For the text-containing cell, return its midpoint in [x, y] coordinate format. 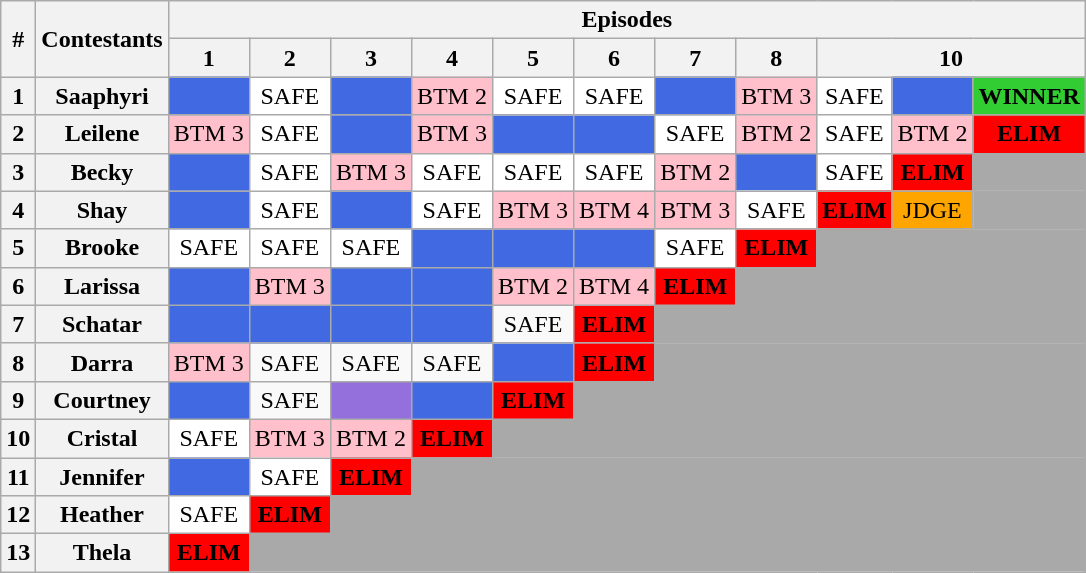
# [18, 39]
Courtney [102, 400]
WINNER [1029, 96]
Becky [102, 172]
Schatar [102, 324]
Contestants [102, 39]
JDGE [932, 210]
Brooke [102, 248]
Thela [102, 553]
Darra [102, 362]
Heather [102, 515]
13 [18, 553]
Shay [102, 210]
Saaphyri [102, 96]
9 [18, 400]
Cristal [102, 438]
Leilene [102, 134]
Jennifer [102, 477]
12 [18, 515]
Episodes [626, 20]
Larissa [102, 286]
11 [18, 477]
